From the cell containing the given text, extract its center point as (x, y) coordinate. 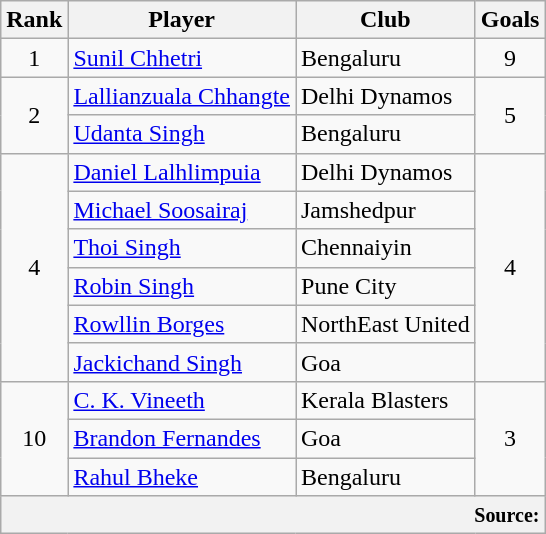
10 (34, 438)
Source: (273, 515)
5 (510, 115)
Udanta Singh (182, 134)
Rahul Bheke (182, 477)
3 (510, 438)
Lallianzuala Chhangte (182, 96)
Chennaiyin (386, 248)
Thoi Singh (182, 248)
C. K. Vineeth (182, 400)
Brandon Fernandes (182, 438)
9 (510, 58)
2 (34, 115)
Daniel Lalhlimpuia (182, 172)
Sunil Chhetri (182, 58)
Rank (34, 20)
Player (182, 20)
Robin Singh (182, 286)
NorthEast United (386, 324)
Club (386, 20)
Jamshedpur (386, 210)
Rowllin Borges (182, 324)
1 (34, 58)
Michael Soosairaj (182, 210)
Pune City (386, 286)
Kerala Blasters (386, 400)
Jackichand Singh (182, 362)
Goals (510, 20)
